Return the (X, Y) coordinate for the center point of the cell that contains the specified text.  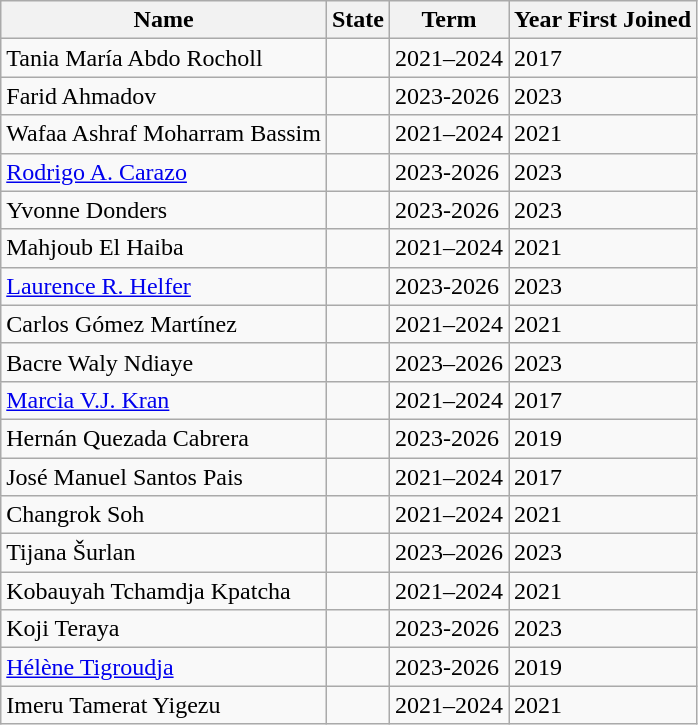
Hélène Tigroudja (164, 667)
Rodrigo A. Carazo (164, 172)
Kobauyah Tchamdja Kpatcha (164, 591)
Imeru Tamerat Yigezu (164, 705)
José Manuel Santos Pais (164, 477)
Koji Teraya (164, 629)
Mahjoub El Haiba (164, 248)
Name (164, 20)
Bacre Waly Ndiaye (164, 362)
State (358, 20)
Term (450, 20)
Yvonne Donders (164, 210)
Tijana Šurlan (164, 553)
Year First Joined (603, 20)
Tania María Abdo Rocholl (164, 58)
Changrok Soh (164, 515)
Hernán Quezada Cabrera (164, 438)
Wafaa Ashraf Moharram Bassim (164, 134)
Carlos Gómez Martínez (164, 324)
Marcia V.J. Kran (164, 400)
Laurence R. Helfer (164, 286)
Farid Ahmadov (164, 96)
